Capture the cell that displays the provided text and extract its (x, y) central coordinate. 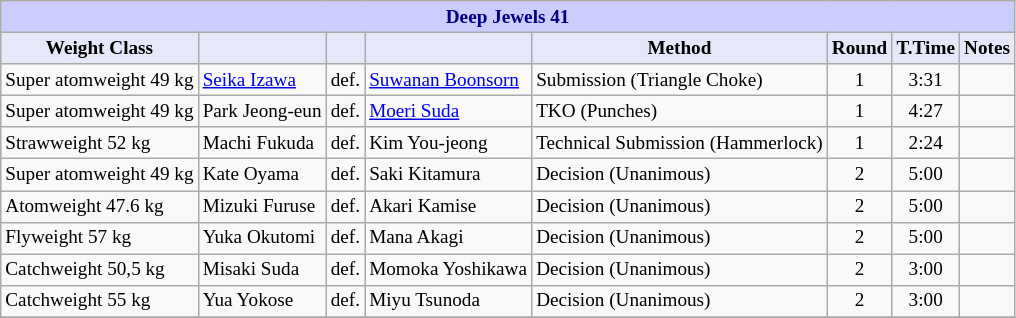
Akari Kamise (448, 206)
Suwanan Boonsorn (448, 80)
Park Jeong-eun (262, 111)
TKO (Punches) (680, 111)
Atomweight 47.6 kg (100, 206)
Weight Class (100, 48)
Saki Kitamura (448, 175)
Round (860, 48)
Yua Yokose (262, 301)
Method (680, 48)
Seika Izawa (262, 80)
2:24 (926, 143)
3:31 (926, 80)
Yuka Okutomi (262, 238)
T.Time (926, 48)
Kim You-jeong (448, 143)
Moeri Suda (448, 111)
Notes (986, 48)
Momoka Yoshikawa (448, 270)
Mizuki Furuse (262, 206)
Misaki Suda (262, 270)
Kate Oyama (262, 175)
Flyweight 57 kg (100, 238)
Deep Jewels 41 (508, 17)
Mana Akagi (448, 238)
Miyu Tsunoda (448, 301)
Catchweight 55 kg (100, 301)
Machi Fukuda (262, 143)
Submission (Triangle Choke) (680, 80)
Technical Submission (Hammerlock) (680, 143)
Strawweight 52 kg (100, 143)
Catchweight 50,5 kg (100, 270)
4:27 (926, 111)
